Capture the cell that displays the provided text and extract its [X, Y] central coordinate. 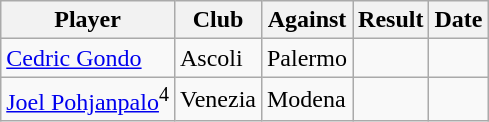
Against [306, 20]
Ascoli [218, 58]
Modena [306, 100]
Cedric Gondo [88, 58]
Player [88, 20]
Venezia [218, 100]
Club [218, 20]
Result [391, 20]
Palermo [306, 58]
Joel Pohjanpalo4 [88, 100]
Date [458, 20]
